Locate the cell with the specified text and output its [X, Y] center coordinate. 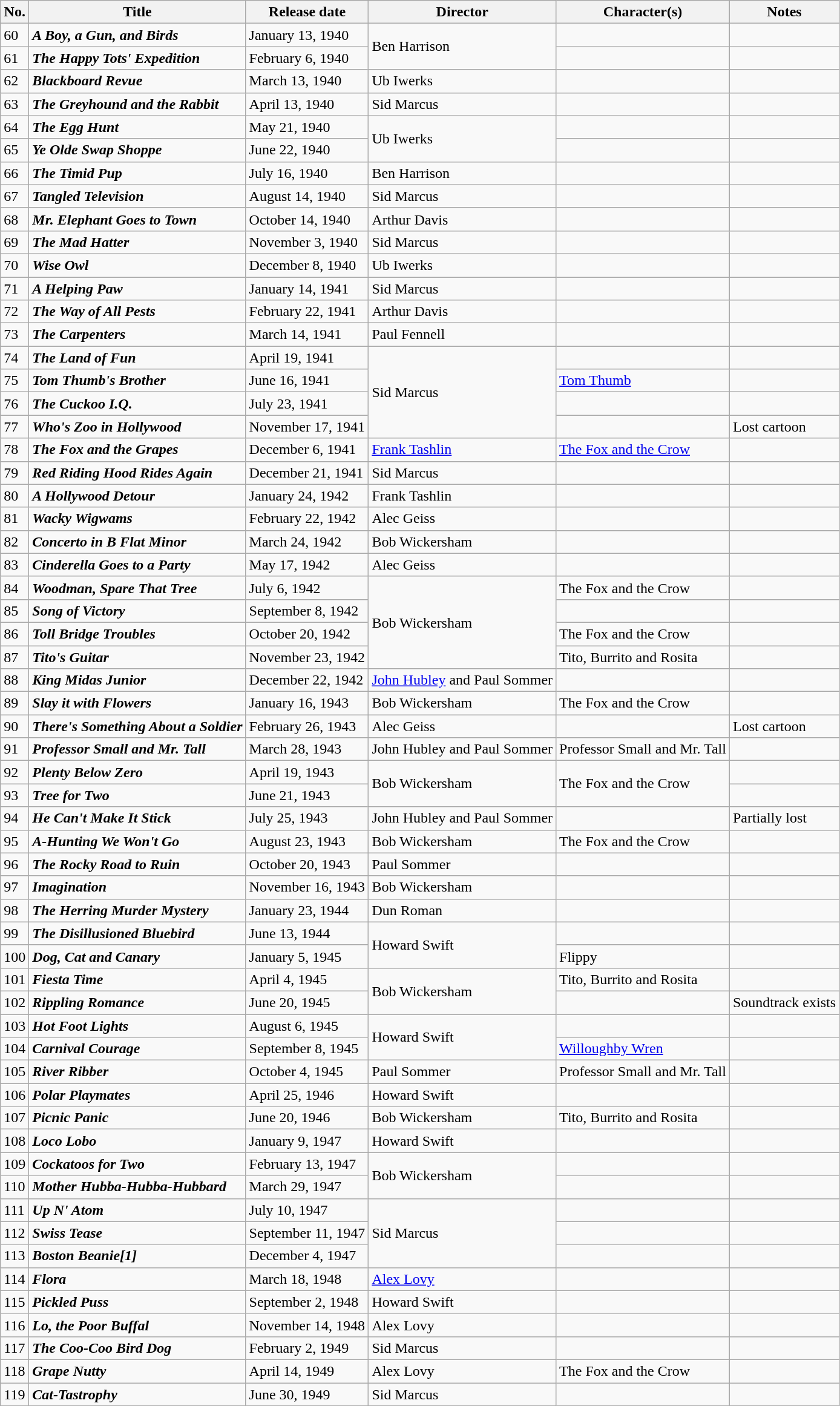
Pickled Puss [137, 1302]
Who's Zoo in Hollywood [137, 427]
July 16, 1940 [307, 173]
The Carpenters [137, 335]
Notes [784, 12]
112 [15, 1233]
February 22, 1942 [307, 519]
Swiss Tease [137, 1233]
84 [15, 588]
115 [15, 1302]
February 26, 1943 [307, 726]
65 [15, 150]
April 14, 1949 [307, 1371]
The Egg Hunt [137, 127]
66 [15, 173]
September 8, 1945 [307, 1049]
Woodman, Spare That Tree [137, 588]
Partially lost [784, 818]
103 [15, 1026]
114 [15, 1279]
108 [15, 1141]
92 [15, 772]
September 2, 1948 [307, 1302]
87 [15, 657]
November 3, 1940 [307, 242]
79 [15, 473]
Tangled Television [137, 196]
A Helping Paw [137, 289]
June 21, 1943 [307, 795]
July 6, 1942 [307, 588]
71 [15, 289]
94 [15, 818]
102 [15, 1002]
February 2, 1949 [307, 1348]
Cinderella Goes to a Party [137, 565]
December 22, 1942 [307, 680]
62 [15, 81]
September 11, 1947 [307, 1233]
October 4, 1945 [307, 1072]
68 [15, 219]
99 [15, 933]
The Happy Tots' Expedition [137, 58]
December 21, 1941 [307, 473]
The Timid Pup [137, 173]
82 [15, 542]
95 [15, 841]
April 19, 1941 [307, 358]
June 30, 1949 [307, 1394]
Carnival Courage [137, 1049]
The Fox and the Grapes [137, 450]
72 [15, 312]
Red Riding Hood Rides Again [137, 473]
Tree for Two [137, 795]
Cat-Tastrophy [137, 1394]
Song of Victory [137, 611]
Concerto in B Flat Minor [137, 542]
The Coo-Coo Bird Dog [137, 1348]
February 22, 1941 [307, 312]
The Disillusioned Bluebird [137, 933]
The Cuckoo I.Q. [137, 404]
October 20, 1943 [307, 864]
January 9, 1947 [307, 1141]
Mother Hubba-Hubba-Hubbard [137, 1187]
85 [15, 611]
107 [15, 1118]
109 [15, 1164]
February 13, 1947 [307, 1164]
Mr. Elephant Goes to Town [137, 219]
Plenty Below Zero [137, 772]
January 16, 1943 [307, 703]
117 [15, 1348]
March 18, 1948 [307, 1279]
June 20, 1946 [307, 1118]
80 [15, 496]
Ye Olde Swap Shoppe [137, 150]
70 [15, 265]
Slay it with Flowers [137, 703]
January 23, 1944 [307, 910]
December 8, 1940 [307, 265]
60 [15, 35]
Hot Foot Lights [137, 1026]
98 [15, 910]
81 [15, 519]
Cockatoos for Two [137, 1164]
June 22, 1940 [307, 150]
101 [15, 979]
118 [15, 1371]
Title [137, 12]
91 [15, 749]
The Greyhound and the Rabbit [137, 104]
Toll Bridge Troubles [137, 634]
64 [15, 127]
December 6, 1941 [307, 450]
89 [15, 703]
77 [15, 427]
A Boy, a Gun, and Birds [137, 35]
Boston Beanie[1] [137, 1256]
A-Hunting We Won't Go [137, 841]
The Way of All Pests [137, 312]
July 23, 1941 [307, 404]
November 23, 1942 [307, 657]
June 20, 1945 [307, 1002]
Grape Nutty [137, 1371]
97 [15, 887]
111 [15, 1210]
67 [15, 196]
Paul Fennell [462, 335]
River Ribber [137, 1072]
69 [15, 242]
May 21, 1940 [307, 127]
March 14, 1941 [307, 335]
September 8, 1942 [307, 611]
Loco Lobo [137, 1141]
Tito's Guitar [137, 657]
Fiesta Time [137, 979]
The Mad Hatter [137, 242]
Tom Thumb [643, 381]
April 13, 1940 [307, 104]
January 13, 1940 [307, 35]
113 [15, 1256]
The Land of Fun [137, 358]
February 6, 1940 [307, 58]
106 [15, 1095]
83 [15, 565]
74 [15, 358]
Release date [307, 12]
Dog, Cat and Canary [137, 956]
October 14, 1940 [307, 219]
March 24, 1942 [307, 542]
January 24, 1942 [307, 496]
Soundtrack exists [784, 1002]
May 17, 1942 [307, 565]
Character(s) [643, 12]
Polar Playmates [137, 1095]
October 20, 1942 [307, 634]
Tom Thumb's Brother [137, 381]
No. [15, 12]
63 [15, 104]
There's Something About a Soldier [137, 726]
April 25, 1946 [307, 1095]
Lo, the Poor Buffal [137, 1325]
86 [15, 634]
July 25, 1943 [307, 818]
Imagination [137, 887]
78 [15, 450]
August 23, 1943 [307, 841]
March 28, 1943 [307, 749]
January 14, 1941 [307, 289]
Dun Roman [462, 910]
June 13, 1944 [307, 933]
Flora [137, 1279]
The Rocky Road to Ruin [137, 864]
July 10, 1947 [307, 1210]
March 13, 1940 [307, 81]
November 14, 1948 [307, 1325]
Wise Owl [137, 265]
Director [462, 12]
90 [15, 726]
Up N' Atom [137, 1210]
April 4, 1945 [307, 979]
76 [15, 404]
December 4, 1947 [307, 1256]
88 [15, 680]
73 [15, 335]
75 [15, 381]
August 6, 1945 [307, 1026]
He Can't Make It Stick [137, 818]
61 [15, 58]
100 [15, 956]
Blackboard Revue [137, 81]
August 14, 1940 [307, 196]
January 5, 1945 [307, 956]
November 17, 1941 [307, 427]
119 [15, 1394]
A Hollywood Detour [137, 496]
King Midas Junior [137, 680]
116 [15, 1325]
96 [15, 864]
104 [15, 1049]
93 [15, 795]
105 [15, 1072]
110 [15, 1187]
April 19, 1943 [307, 772]
Wacky Wigwams [137, 519]
The Herring Murder Mystery [137, 910]
November 16, 1943 [307, 887]
Flippy [643, 956]
March 29, 1947 [307, 1187]
Rippling Romance [137, 1002]
June 16, 1941 [307, 381]
Picnic Panic [137, 1118]
Willoughby Wren [643, 1049]
